Provide the [X, Y] coordinate of the cell's center where the given text is located.  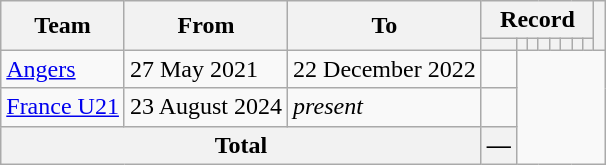
France U21 [63, 107]
Record [537, 20]
From [206, 26]
— [498, 145]
present [385, 107]
Angers [63, 69]
To [385, 26]
23 August 2024 [206, 107]
Team [63, 26]
Total [241, 145]
22 December 2022 [385, 69]
27 May 2021 [206, 69]
